Extract the (X, Y) coordinate from the center of the cell holding the provided text.  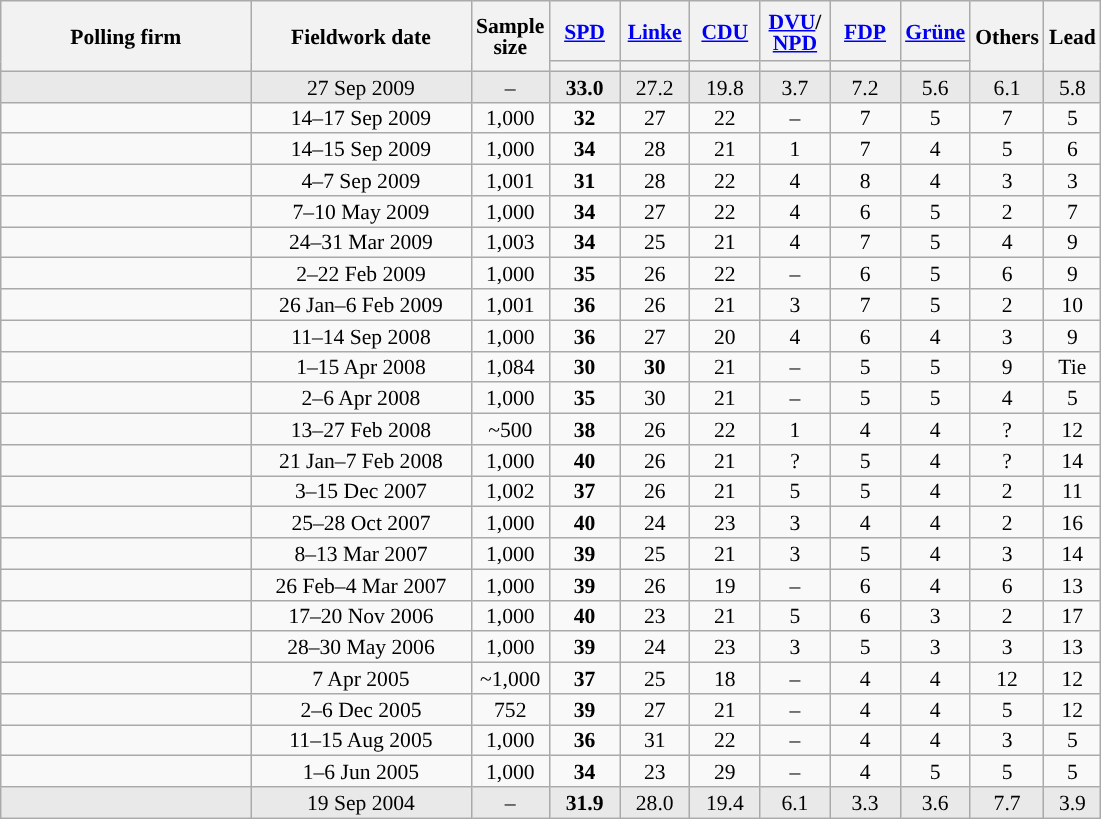
28–30 May 2006 (361, 648)
25–28 Oct 2007 (361, 522)
32 (584, 118)
SPD (584, 31)
3.7 (795, 86)
2–6 Apr 2008 (361, 398)
~1,000 (510, 678)
20 (725, 336)
5.8 (1072, 86)
11–15 Aug 2005 (361, 740)
Samplesize (510, 36)
8 (865, 180)
14–17 Sep 2009 (361, 118)
10 (1072, 304)
24–31 Mar 2009 (361, 242)
26 Jan–6 Feb 2009 (361, 304)
8–13 Mar 2007 (361, 554)
Fieldwork date (361, 36)
11 (1072, 492)
19.4 (725, 802)
3–15 Dec 2007 (361, 492)
Others (1007, 36)
2–22 Feb 2009 (361, 274)
Tie (1072, 366)
3.3 (865, 802)
14–15 Sep 2009 (361, 150)
1,002 (510, 492)
1–15 Apr 2008 (361, 366)
Grüne (935, 31)
5.6 (935, 86)
26 Feb–4 Mar 2007 (361, 584)
~500 (510, 430)
21 Jan–7 Feb 2008 (361, 460)
11–14 Sep 2008 (361, 336)
7.2 (865, 86)
31.9 (584, 802)
17–20 Nov 2006 (361, 616)
27.2 (655, 86)
18 (725, 678)
7 Apr 2005 (361, 678)
17 (1072, 616)
FDP (865, 31)
29 (725, 772)
DVU/NPD (795, 31)
16 (1072, 522)
1–6 Jun 2005 (361, 772)
752 (510, 710)
2–6 Dec 2005 (361, 710)
13–27 Feb 2008 (361, 430)
7.7 (1007, 802)
Linke (655, 31)
1,003 (510, 242)
33.0 (584, 86)
19.8 (725, 86)
19 Sep 2004 (361, 802)
Polling firm (126, 36)
1,084 (510, 366)
38 (584, 430)
4–7 Sep 2009 (361, 180)
27 Sep 2009 (361, 86)
Lead (1072, 36)
28.0 (655, 802)
3.6 (935, 802)
3.9 (1072, 802)
19 (725, 584)
7–10 May 2009 (361, 212)
CDU (725, 31)
